Find where the given text appears and provide that cell's center as [x, y] coordinate. 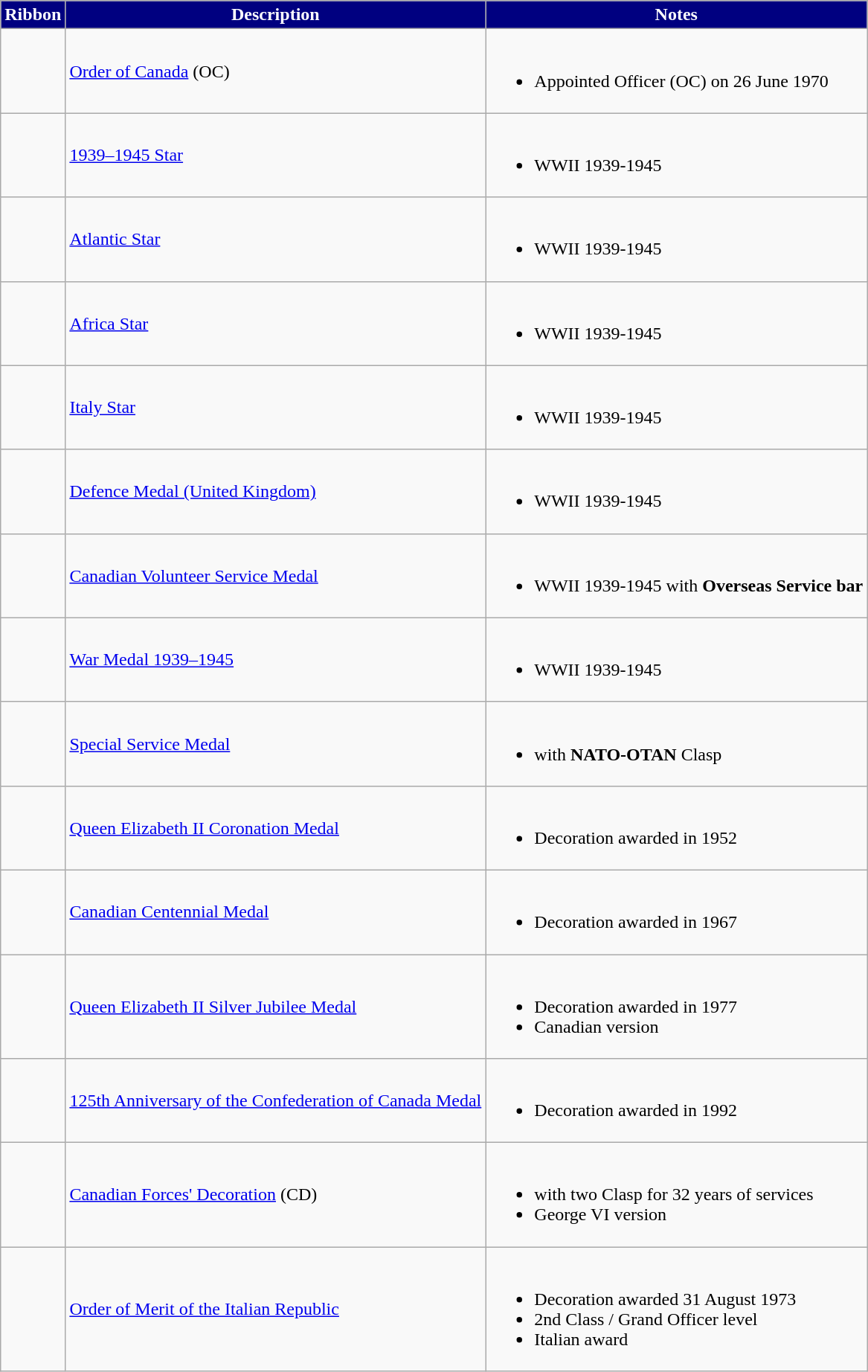
125th Anniversary of the Confederation of Canada Medal [275, 1101]
Decoration awarded 31 August 19732nd Class / Grand Officer level Italian award [677, 1310]
Notes [677, 15]
Italy Star [275, 408]
Canadian Forces' Decoration (CD) [275, 1195]
WWII 1939-1945 with Overseas Service bar [677, 576]
War Medal 1939–1945 [275, 659]
Atlantic Star [275, 240]
Description [275, 15]
Decoration awarded in 1967 [677, 912]
Decoration awarded in 1952 [677, 827]
Order of Canada (OC) [275, 71]
Canadian Volunteer Service Medal [275, 576]
Order of Merit of the Italian Republic [275, 1310]
Decoration awarded in 1977Canadian version [677, 1006]
Queen Elizabeth II Coronation Medal [275, 827]
Appointed Officer (OC) on 26 June 1970 [677, 71]
Ribbon [33, 15]
with NATO-OTAN Clasp [677, 744]
Queen Elizabeth II Silver Jubilee Medal [275, 1006]
Africa Star [275, 323]
Decoration awarded in 1992 [677, 1101]
Special Service Medal [275, 744]
Canadian Centennial Medal [275, 912]
Defence Medal (United Kingdom) [275, 491]
1939–1945 Star [275, 155]
with two Clasp for 32 years of servicesGeorge VI version [677, 1195]
